Detect which cell encompasses the target text, then output its [X, Y] center coordinate. 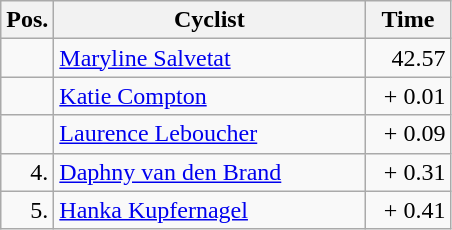
+ 0.09 [408, 134]
42.57 [408, 58]
Pos. [28, 20]
Cyclist [210, 20]
Maryline Salvetat [210, 58]
+ 0.41 [408, 210]
4. [28, 172]
Time [408, 20]
Laurence Leboucher [210, 134]
Daphny van den Brand [210, 172]
5. [28, 210]
Katie Compton [210, 96]
Hanka Kupfernagel [210, 210]
+ 0.01 [408, 96]
+ 0.31 [408, 172]
